Find where the given text appears and provide that cell's center as [x, y] coordinate. 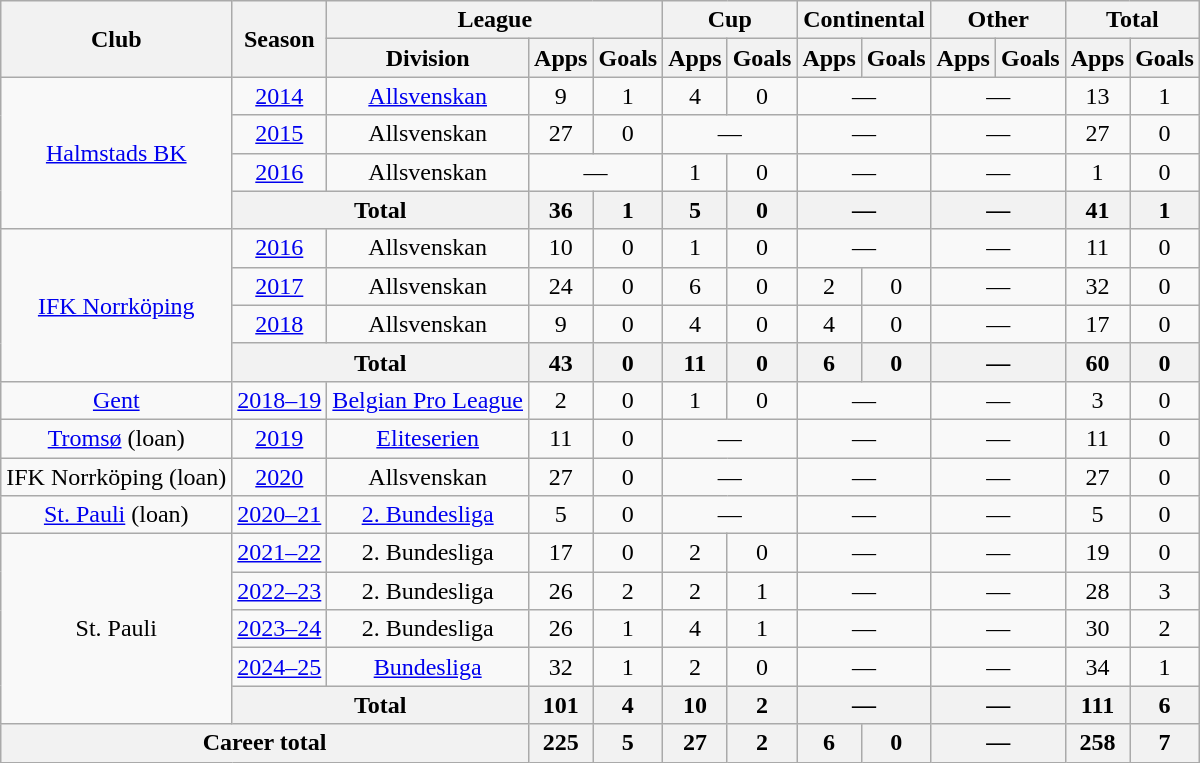
2021–22 [280, 553]
Bundesliga [428, 667]
League [495, 20]
2024–25 [280, 667]
Halmstads BK [116, 153]
Other [998, 20]
Gent [116, 400]
Eliteserien [428, 438]
2022–23 [280, 591]
2017 [280, 286]
2014 [280, 96]
101 [561, 705]
30 [1097, 629]
Continental [864, 20]
Belgian Pro League [428, 400]
258 [1097, 743]
2019 [280, 438]
13 [1097, 96]
34 [1097, 667]
St. Pauli (loan) [116, 515]
24 [561, 286]
36 [561, 210]
IFK Norrköping [116, 305]
28 [1097, 591]
Career total [265, 743]
2023–24 [280, 629]
Cup [730, 20]
Division [428, 58]
7 [1165, 743]
Season [280, 39]
2015 [280, 134]
225 [561, 743]
2020–21 [280, 515]
2018–19 [280, 400]
43 [561, 362]
19 [1097, 553]
2018 [280, 324]
60 [1097, 362]
2020 [280, 477]
111 [1097, 705]
IFK Norrköping (loan) [116, 477]
41 [1097, 210]
Tromsø (loan) [116, 438]
Club [116, 39]
St. Pauli [116, 629]
